Determine the (x, y) coordinate at the center of the cell enclosing the given text.  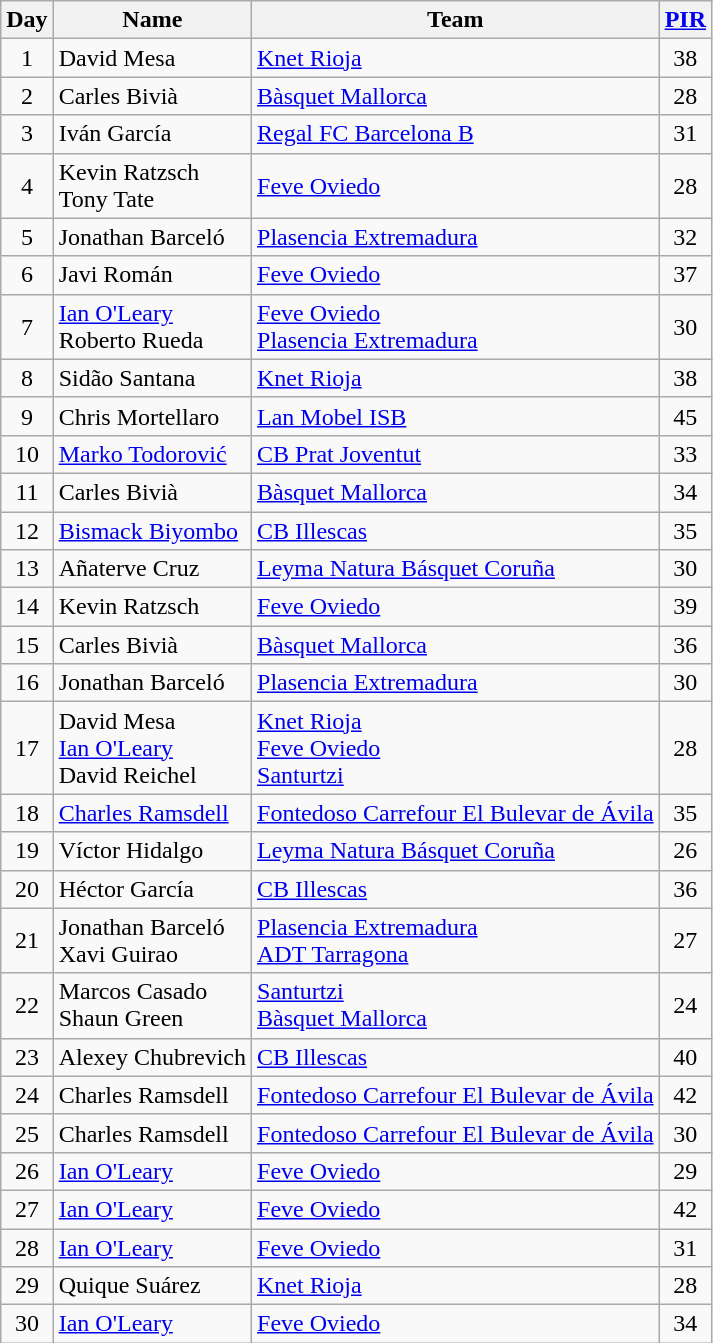
20 (27, 889)
9 (27, 416)
David Mesa (152, 58)
15 (27, 645)
32 (685, 237)
Team (456, 20)
Day (27, 20)
5 (27, 237)
David Mesa Ian O'Leary David Reichel (152, 748)
PIR (685, 20)
Bismack Biyombo (152, 531)
Feve OviedoPlasencia Extremadura (456, 326)
10 (27, 454)
Regal FC Barcelona B (456, 134)
Marko Todorović (152, 454)
1 (27, 58)
25 (27, 1133)
13 (27, 569)
8 (27, 378)
7 (27, 326)
Javi Román (152, 275)
Quique Suárez (152, 1286)
39 (685, 607)
11 (27, 492)
14 (27, 607)
Marcos Casado Shaun Green (152, 1006)
Héctor García (152, 889)
Añaterve Cruz (152, 569)
19 (27, 851)
Sidão Santana (152, 378)
Jonathan Barceló Xavi Guirao (152, 940)
33 (685, 454)
SanturtziBàsquet Mallorca (456, 1006)
17 (27, 748)
45 (685, 416)
Kevin Ratzsch (152, 607)
3 (27, 134)
4 (27, 186)
40 (685, 1057)
6 (27, 275)
Lan Mobel ISB (456, 416)
CB Prat Joventut (456, 454)
22 (27, 1006)
23 (27, 1057)
Knet RiojaFeve OviedoSanturtzi (456, 748)
Plasencia ExtremaduraADT Tarragona (456, 940)
16 (27, 683)
21 (27, 940)
Kevin Ratzsch Tony Tate (152, 186)
Chris Mortellaro (152, 416)
Iván García (152, 134)
Name (152, 20)
Víctor Hidalgo (152, 851)
18 (27, 813)
12 (27, 531)
2 (27, 96)
Alexey Chubrevich (152, 1057)
Ian O'Leary Roberto Rueda (152, 326)
37 (685, 275)
